For the text-containing cell, return its midpoint in [x, y] coordinate format. 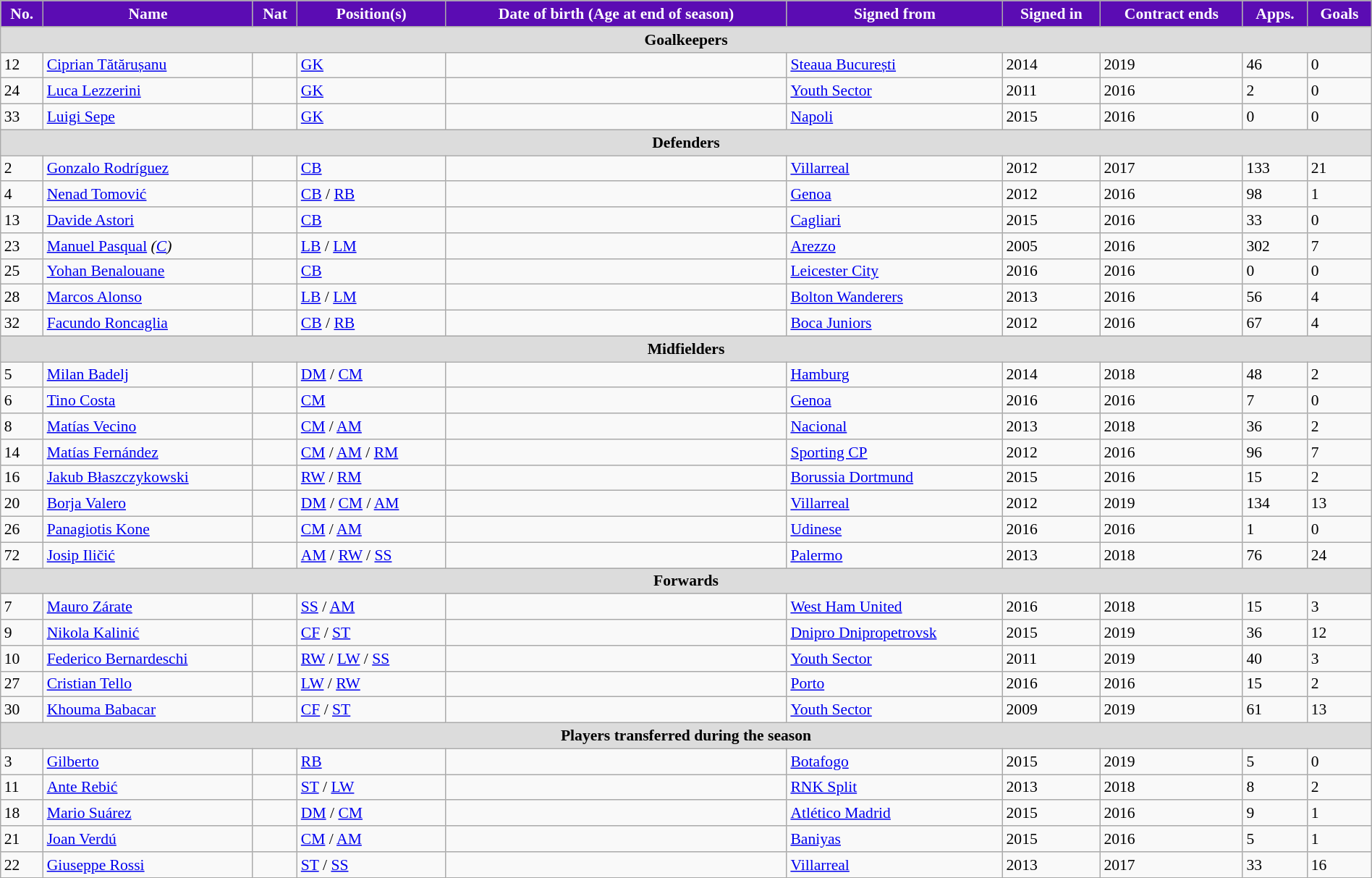
Leicester City [894, 271]
40 [1275, 659]
Giuseppe Rossi [148, 865]
2009 [1052, 710]
Steaua București [894, 65]
Udinese [894, 530]
Contract ends [1171, 14]
11 [22, 788]
22 [22, 865]
Arezzo [894, 246]
23 [22, 246]
2005 [1052, 246]
Tino Costa [148, 401]
Botafogo [894, 761]
LW / RW [372, 684]
27 [22, 684]
Palermo [894, 555]
46 [1275, 65]
302 [1275, 246]
Goals [1340, 14]
14 [22, 452]
Federico Bernardeschi [148, 659]
Signed in [1052, 14]
RW / LW / SS [372, 659]
Boca Juniors [894, 324]
6 [22, 401]
Ciprian Tătărușanu [148, 65]
RB [372, 761]
Napoli [894, 117]
Mario Suárez [148, 814]
ST / LW [372, 788]
SS / AM [372, 607]
Atlético Madrid [894, 814]
ST / SS [372, 865]
Facundo Roncaglia [148, 324]
RNK Split [894, 788]
134 [1275, 504]
18 [22, 814]
Borussia Dortmund [894, 478]
Jakub Błaszczykowski [148, 478]
DM / CM / AM [372, 504]
AM / RW / SS [372, 555]
Nikola Kalinić [148, 633]
Marcos Alonso [148, 297]
Manuel Pasqual (C) [148, 246]
Apps. [1275, 14]
CM / AM / RM [372, 452]
Khouma Babacar [148, 710]
Josip Iličić [148, 555]
Gonzalo Rodríguez [148, 169]
Players transferred during the season [686, 736]
96 [1275, 452]
Luigi Sepe [148, 117]
CM [372, 401]
Nat [275, 14]
Cristian Tello [148, 684]
Goalkeepers [686, 40]
Nacional [894, 426]
Signed from [894, 14]
Matías Fernández [148, 452]
48 [1275, 375]
No. [22, 14]
133 [1275, 169]
10 [22, 659]
Forwards [686, 581]
67 [1275, 324]
Position(s) [372, 14]
32 [22, 324]
Baniyas [894, 839]
RW / RM [372, 478]
Matías Vecino [148, 426]
Cagliari [894, 220]
Mauro Zárate [148, 607]
Panagiotis Kone [148, 530]
Hamburg [894, 375]
Midfielders [686, 349]
Borja Valero [148, 504]
Porto [894, 684]
Joan Verdú [148, 839]
26 [22, 530]
Nenad Tomović [148, 195]
20 [22, 504]
Ante Rebić [148, 788]
72 [22, 555]
Date of birth (Age at end of season) [617, 14]
Sporting CP [894, 452]
West Ham United [894, 607]
76 [1275, 555]
98 [1275, 195]
Dnipro Dnipropetrovsk [894, 633]
Milan Badelj [148, 375]
Luca Lezzerini [148, 91]
56 [1275, 297]
Name [148, 14]
28 [22, 297]
30 [22, 710]
61 [1275, 710]
Bolton Wanderers [894, 297]
Defenders [686, 143]
Davide Astori [148, 220]
Yohan Benalouane [148, 271]
Gilberto [148, 761]
25 [22, 271]
